Detect which cell encompasses the target text, then output its (x, y) center coordinate. 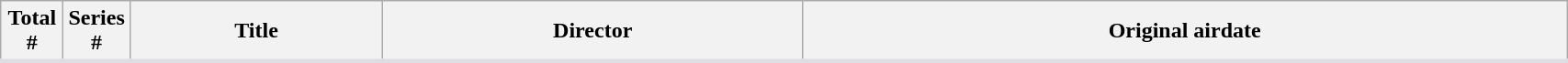
Original airdate (1185, 31)
Series# (96, 31)
Title (255, 31)
Director (593, 31)
Total# (32, 31)
